Return (X, Y) of the center of cell containing provided text 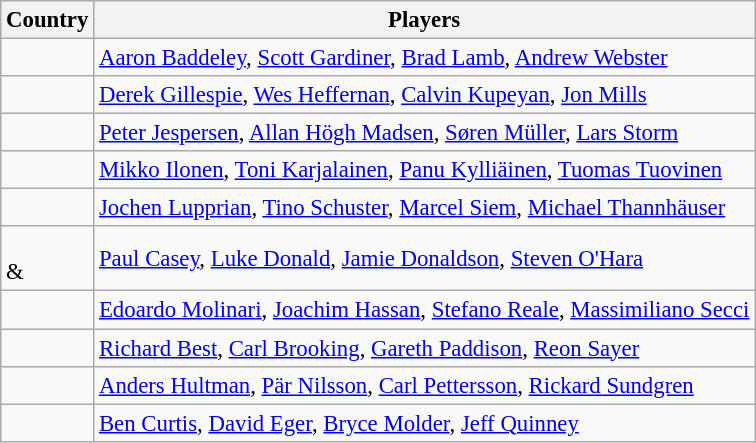
Richard Best, Carl Brooking, Gareth Paddison, Reon Sayer (424, 348)
Jochen Lupprian, Tino Schuster, Marcel Siem, Michael Thannhäuser (424, 208)
Peter Jespersen, Allan Högh Madsen, Søren Müller, Lars Storm (424, 133)
Aaron Baddeley, Scott Gardiner, Brad Lamb, Andrew Webster (424, 58)
Ben Curtis, David Eger, Bryce Molder, Jeff Quinney (424, 423)
Mikko Ilonen, Toni Karjalainen, Panu Kylliäinen, Tuomas Tuovinen (424, 170)
Players (424, 20)
Country (48, 20)
Paul Casey, Luke Donald, Jamie Donaldson, Steven O'Hara (424, 258)
Edoardo Molinari, Joachim Hassan, Stefano Reale, Massimiliano Secci (424, 310)
& (48, 258)
Anders Hultman, Pär Nilsson, Carl Pettersson, Rickard Sundgren (424, 385)
Derek Gillespie, Wes Heffernan, Calvin Kupeyan, Jon Mills (424, 95)
